Return [x, y] of the center of cell containing provided text 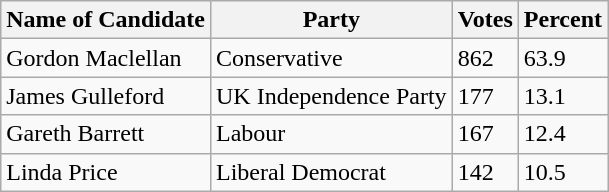
UK Independence Party [331, 96]
Percent [562, 20]
Conservative [331, 58]
862 [485, 58]
Name of Candidate [106, 20]
Votes [485, 20]
Gareth Barrett [106, 134]
142 [485, 172]
Labour [331, 134]
Linda Price [106, 172]
167 [485, 134]
177 [485, 96]
13.1 [562, 96]
Liberal Democrat [331, 172]
Gordon Maclellan [106, 58]
James Gulleford [106, 96]
Party [331, 20]
10.5 [562, 172]
63.9 [562, 58]
12.4 [562, 134]
